Search for the cell housing the specified text and yield its [x, y] center coordinate. 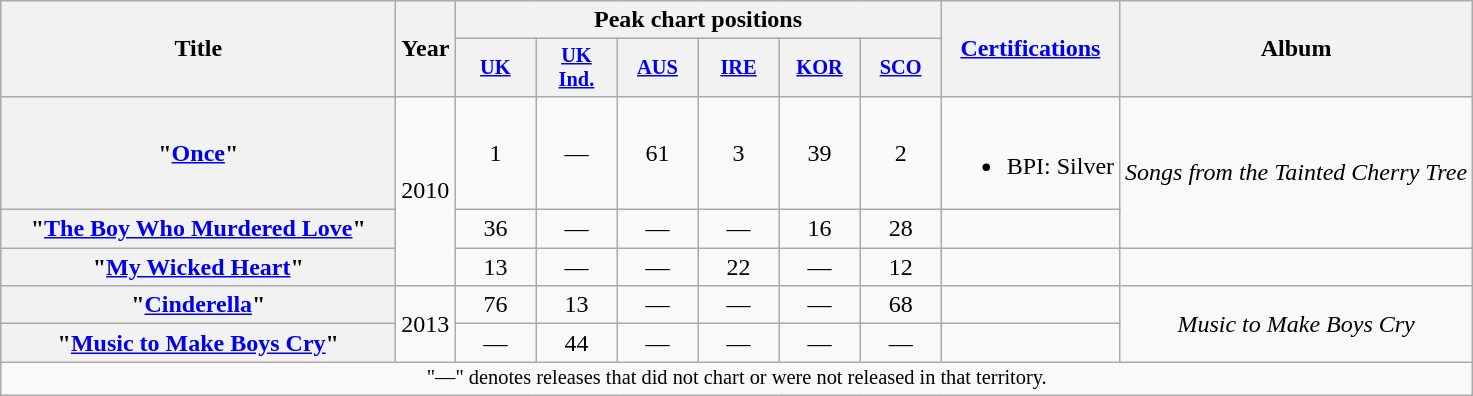
"—" denotes releases that did not chart or were not released in that territory. [737, 379]
39 [820, 152]
2010 [426, 190]
"Music to Make Boys Cry" [198, 343]
"Once" [198, 152]
28 [900, 229]
76 [496, 305]
Title [198, 49]
KOR [820, 68]
16 [820, 229]
1 [496, 152]
"My Wicked Heart" [198, 267]
44 [576, 343]
61 [658, 152]
"Cinderella" [198, 305]
2 [900, 152]
Year [426, 49]
3 [738, 152]
IRE [738, 68]
2013 [426, 324]
Peak chart positions [698, 20]
Songs from the Tainted Cherry Tree [1296, 172]
36 [496, 229]
BPI: Silver [1030, 152]
Certifications [1030, 49]
12 [900, 267]
68 [900, 305]
"The Boy Who Murdered Love" [198, 229]
AUS [658, 68]
UKInd. [576, 68]
UK [496, 68]
22 [738, 267]
Music to Make Boys Cry [1296, 324]
Album [1296, 49]
SCO [900, 68]
